Extract the (X, Y) coordinate from the center of the cell holding the provided text.  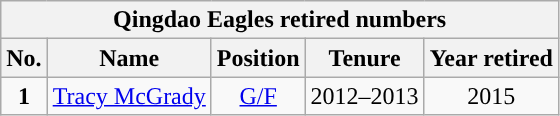
1 (24, 96)
2015 (491, 96)
G/F (258, 96)
No. (24, 58)
Tracy McGrady (129, 96)
Qingdao Eagles retired numbers (280, 20)
Tenure (364, 58)
2012–2013 (364, 96)
Name (129, 58)
Position (258, 58)
Year retired (491, 58)
